From the cell containing the given text, extract its center point as (x, y) coordinate. 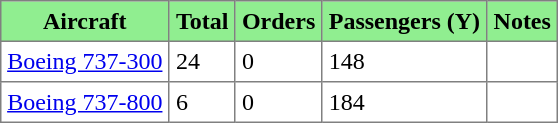
Aircraft (84, 21)
148 (404, 61)
Orders (278, 21)
Boeing 737-800 (84, 102)
Boeing 737-300 (84, 61)
184 (404, 102)
Notes (522, 21)
Passengers (Y) (404, 21)
6 (202, 102)
24 (202, 61)
Total (202, 21)
